Return the (X, Y) coordinate for the center point of the cell that contains the specified text.  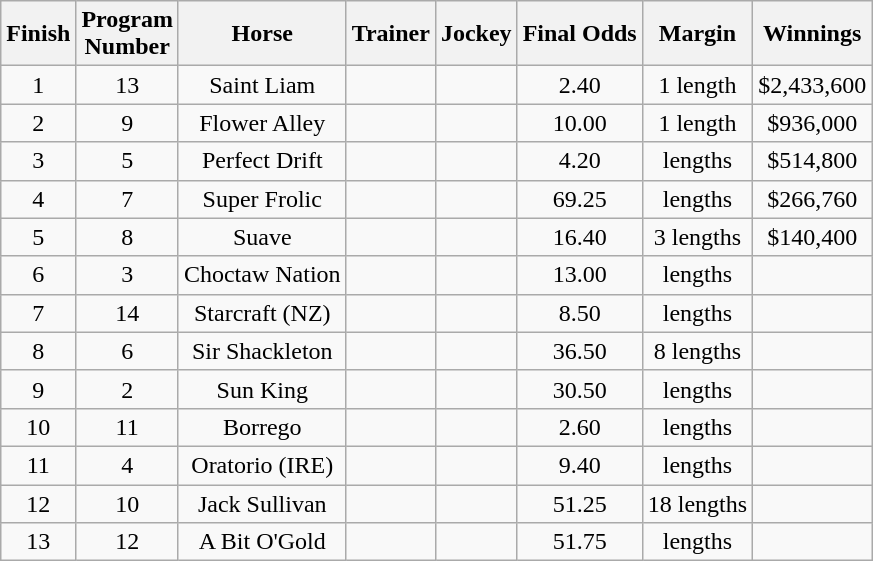
$2,433,600 (812, 85)
51.25 (580, 503)
Winnings (812, 34)
69.25 (580, 199)
Horse (262, 34)
Starcraft (NZ) (262, 313)
Margin (697, 34)
10.00 (580, 123)
4.20 (580, 161)
Borrego (262, 427)
$266,760 (812, 199)
2.40 (580, 85)
Saint Liam (262, 85)
36.50 (580, 351)
Jockey (476, 34)
Finish (38, 34)
1 (38, 85)
Flower Alley (262, 123)
Jack Sullivan (262, 503)
8 lengths (697, 351)
2.60 (580, 427)
16.40 (580, 237)
$514,800 (812, 161)
Trainer (390, 34)
18 lengths (697, 503)
Oratorio (IRE) (262, 465)
Final Odds (580, 34)
Perfect Drift (262, 161)
51.75 (580, 542)
$936,000 (812, 123)
3 lengths (697, 237)
13.00 (580, 275)
$140,400 (812, 237)
Sir Shackleton (262, 351)
Super Frolic (262, 199)
9.40 (580, 465)
ProgramNumber (128, 34)
Suave (262, 237)
A Bit O'Gold (262, 542)
14 (128, 313)
Sun King (262, 389)
Choctaw Nation (262, 275)
8.50 (580, 313)
30.50 (580, 389)
